Locate the cell with the specified text and output its [x, y] center coordinate. 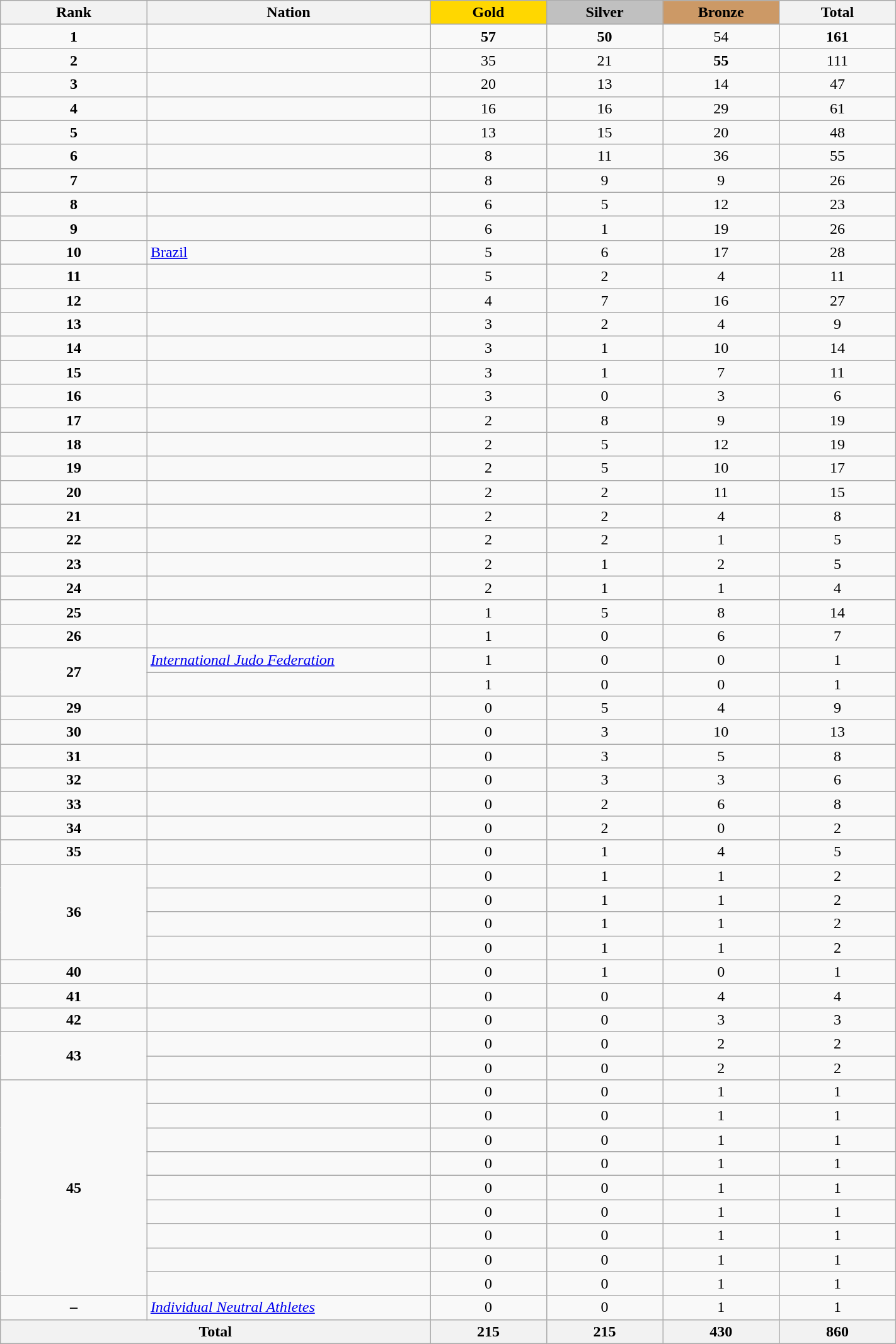
111 [838, 60]
31 [74, 756]
43 [74, 1055]
Individual Neutral Athletes [289, 1307]
24 [74, 588]
42 [74, 1019]
30 [74, 732]
Silver [605, 13]
61 [838, 108]
22 [74, 540]
32 [74, 780]
Bronze [721, 13]
34 [74, 828]
18 [74, 444]
– [74, 1307]
430 [721, 1331]
International Judo Federation [289, 660]
28 [838, 252]
25 [74, 612]
47 [838, 84]
Nation [289, 13]
Gold [489, 13]
54 [721, 37]
48 [838, 132]
Brazil [289, 252]
45 [74, 1188]
41 [74, 996]
40 [74, 972]
161 [838, 37]
50 [605, 37]
Rank [74, 13]
33 [74, 804]
860 [838, 1331]
57 [489, 37]
